Return the [x, y] coordinate for the center point of the cell that contains the specified text.  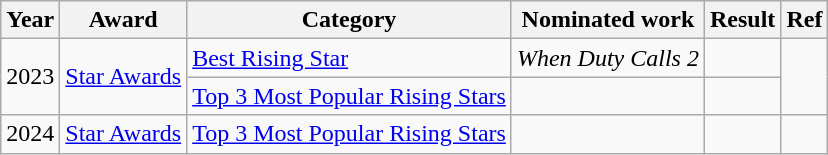
Best Rising Star [350, 58]
Year [30, 20]
Nominated work [608, 20]
Award [124, 20]
Result [742, 20]
Ref [804, 20]
Category [350, 20]
2024 [30, 134]
When Duty Calls 2 [608, 58]
2023 [30, 77]
